Detect which cell encompasses the target text, then output its (x, y) center coordinate. 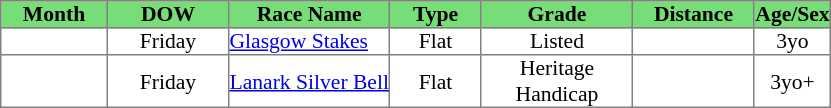
3yo (792, 42)
Distance (694, 14)
DOW (168, 14)
Race Name (310, 14)
Heritage Handicap (557, 81)
Grade (557, 14)
Lanark Silver Bell (310, 81)
Glasgow Stakes (310, 42)
Listed (557, 42)
Month (54, 14)
Type (436, 14)
Age/Sex (792, 14)
3yo+ (792, 81)
